Return (X, Y) of the center of cell containing provided text 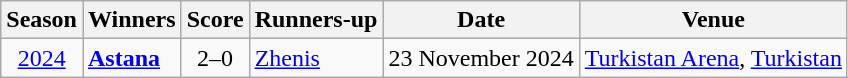
Season (42, 20)
23 November 2024 (481, 58)
Score (215, 20)
Winners (132, 20)
2–0 (215, 58)
Turkistan Arena, Turkistan (713, 58)
2024 (42, 58)
Runners-up (316, 20)
Zhenis (316, 58)
Astana (132, 58)
Date (481, 20)
Venue (713, 20)
